Provide the [x, y] coordinate of the cell's center where the given text is located.  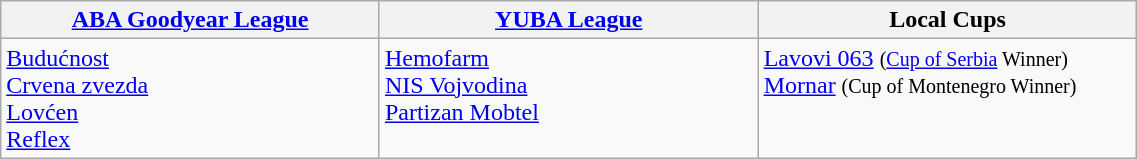
Lavovi 063 (Cup of Serbia Winner)Mornar (Cup of Montenegro Winner) [948, 98]
YUBA League [568, 20]
ABA Goodyear League [190, 20]
HemofarmNIS VojvodinaPartizan Mobtel [568, 98]
BudućnostCrvena zvezdaLovćenReflex [190, 98]
Local Cups [948, 20]
